Identify which cell holds the provided text, then report its [X, Y] central coordinate. 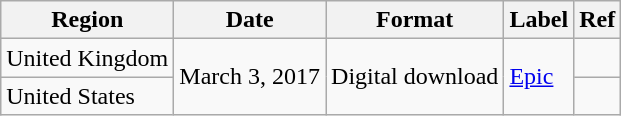
Label [539, 20]
United Kingdom [88, 58]
Format [415, 20]
United States [88, 96]
Digital download [415, 77]
March 3, 2017 [250, 77]
Date [250, 20]
Epic [539, 77]
Ref [598, 20]
Region [88, 20]
